Detect which cell encompasses the target text, then output its (x, y) center coordinate. 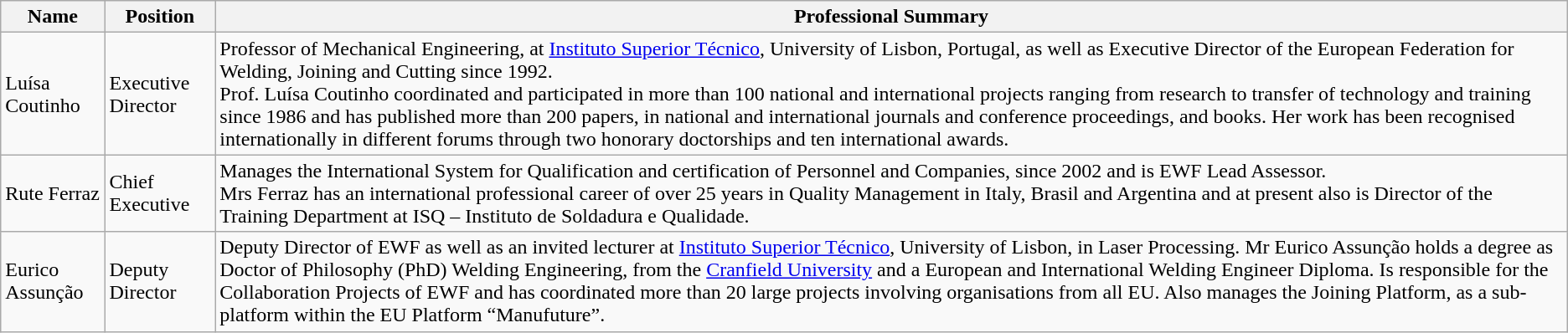
Eurico Assunção (53, 281)
Professional Summary (891, 17)
Rute Ferraz (53, 193)
Executive Director (160, 94)
Deputy Director (160, 281)
Name (53, 17)
Chief Executive (160, 193)
Position (160, 17)
Luísa Coutinho (53, 94)
